For the text-containing cell, return its midpoint in (x, y) coordinate format. 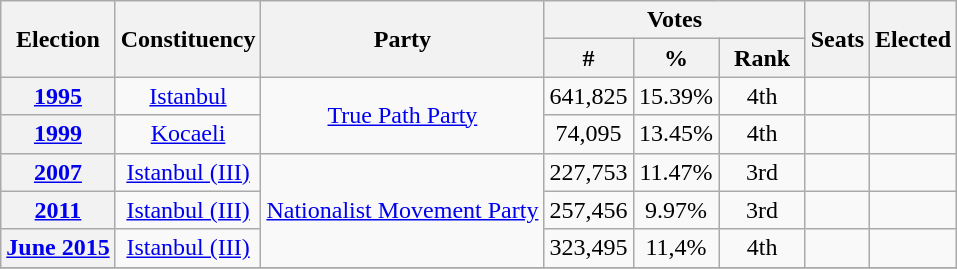
9.97% (676, 210)
Rank (762, 58)
323,495 (588, 248)
% (676, 58)
257,456 (588, 210)
15.39% (676, 96)
# (588, 58)
Kocaeli (188, 134)
True Path Party (402, 115)
Party (402, 39)
Istanbul (188, 96)
641,825 (588, 96)
Nationalist Movement Party (402, 210)
Votes (674, 20)
1995 (58, 96)
74,095 (588, 134)
Seats (837, 39)
Election (58, 39)
11,4% (676, 248)
1999 (58, 134)
2011 (58, 210)
11.47% (676, 172)
2007 (58, 172)
227,753 (588, 172)
Constituency (188, 39)
13.45% (676, 134)
June 2015 (58, 248)
Elected (914, 39)
